Find where the given text appears and provide that cell's center as (x, y) coordinate. 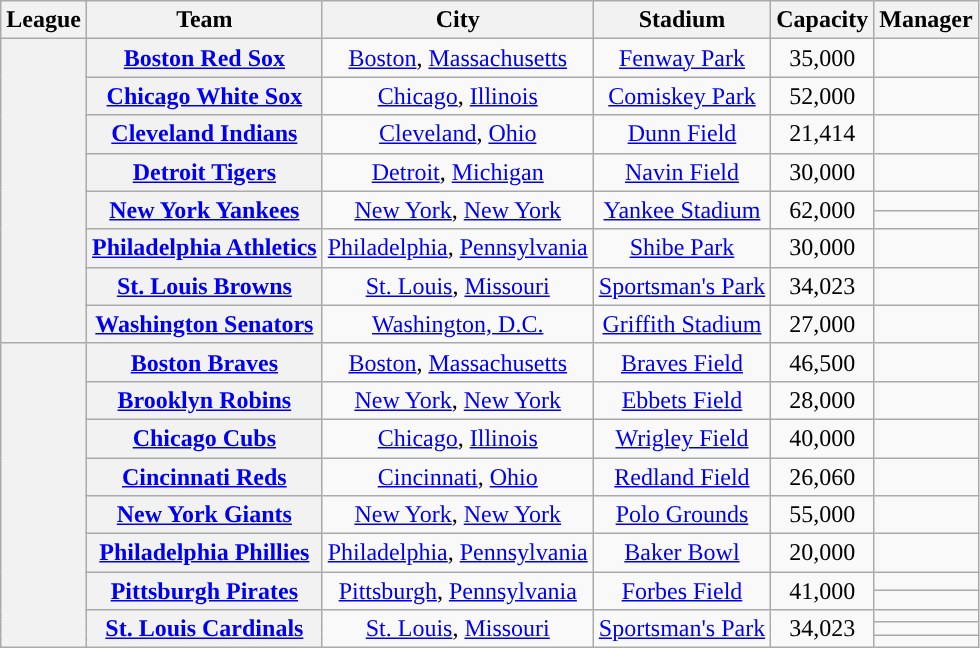
Fenway Park (682, 58)
Forbes Field (682, 591)
20,000 (822, 553)
Shibe Park (682, 248)
Ebbets Field (682, 400)
Philadelphia Phillies (204, 553)
Stadium (682, 20)
Detroit, Michigan (458, 172)
46,500 (822, 362)
Wrigley Field (682, 438)
Manager (926, 20)
Baker Bowl (682, 553)
Chicago White Sox (204, 96)
Washington Senators (204, 324)
26,060 (822, 477)
Redland Field (682, 477)
35,000 (822, 58)
Washington, D.C. (458, 324)
Philadelphia Athletics (204, 248)
Brooklyn Robins (204, 400)
New York Yankees (204, 210)
Comiskey Park (682, 96)
Capacity (822, 20)
Cincinnati Reds (204, 477)
Yankee Stadium (682, 210)
City (458, 20)
Dunn Field (682, 134)
27,000 (822, 324)
Pittsburgh, Pennsylvania (458, 591)
Boston Red Sox (204, 58)
New York Giants (204, 515)
St. Louis Browns (204, 286)
Polo Grounds (682, 515)
Pittsburgh Pirates (204, 591)
Braves Field (682, 362)
Griffith Stadium (682, 324)
21,414 (822, 134)
Chicago Cubs (204, 438)
Navin Field (682, 172)
St. Louis Cardinals (204, 629)
League (44, 20)
Detroit Tigers (204, 172)
28,000 (822, 400)
Cleveland Indians (204, 134)
40,000 (822, 438)
Cincinnati, Ohio (458, 477)
Cleveland, Ohio (458, 134)
55,000 (822, 515)
Team (204, 20)
41,000 (822, 591)
Boston Braves (204, 362)
62,000 (822, 210)
52,000 (822, 96)
